Scan for the cell matching the given text and deliver its [X, Y] coordinate at center. 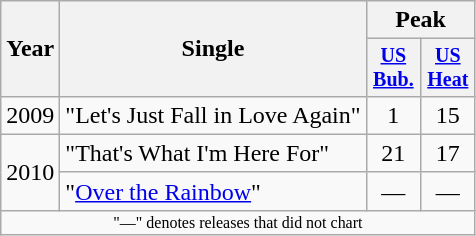
"Over the Rainbow" [213, 191]
15 [448, 115]
"—" denotes releases that did not chart [238, 222]
Peak [420, 20]
2010 [30, 172]
Year [30, 49]
Single [213, 49]
21 [393, 153]
"Let's Just Fall in Love Again" [213, 115]
2009 [30, 115]
US Heat [448, 68]
USBub. [393, 68]
1 [393, 115]
17 [448, 153]
"That's What I'm Here For" [213, 153]
